Provide the (X, Y) coordinate of the cell's center where the given text is located.  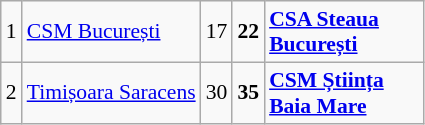
CSA Steaua București (344, 32)
CSM București (112, 32)
22 (248, 32)
Timișoara Saracens (112, 92)
35 (248, 92)
17 (217, 32)
1 (12, 32)
CSM Știința Baia Mare (344, 92)
2 (12, 92)
30 (217, 92)
